Search for the cell housing the specified text and yield its (X, Y) center coordinate. 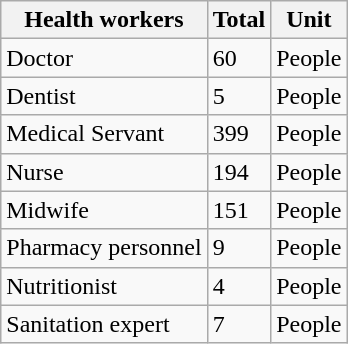
Nurse (104, 172)
7 (239, 324)
Pharmacy personnel (104, 248)
4 (239, 286)
194 (239, 172)
60 (239, 58)
Doctor (104, 58)
9 (239, 248)
Medical Servant (104, 134)
Midwife (104, 210)
399 (239, 134)
Sanitation expert (104, 324)
5 (239, 96)
Unit (309, 20)
Dentist (104, 96)
Nutritionist (104, 286)
Total (239, 20)
Health workers (104, 20)
151 (239, 210)
